Return (X, Y) of the center of cell containing provided text 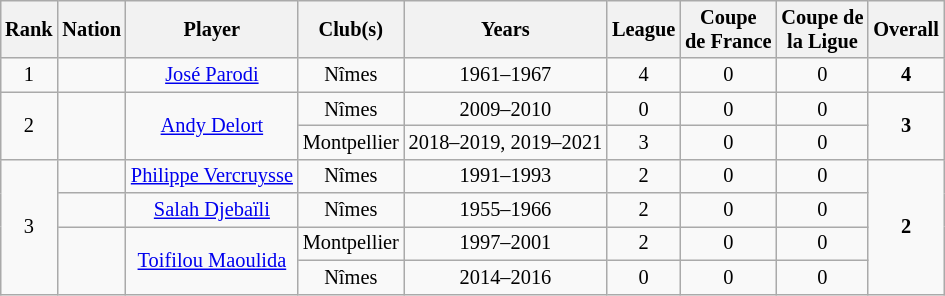
Philippe Vercruysse (212, 176)
Coupe dela Ligue (823, 29)
1997–2001 (506, 243)
Andy Delort (212, 126)
League (644, 29)
Toifilou Maoulida (212, 260)
1955–1966 (506, 210)
Overall (906, 29)
Years (506, 29)
2018–2019, 2019–2021 (506, 142)
Nation (92, 29)
1 (28, 75)
2009–2010 (506, 109)
José Parodi (212, 75)
1991–1993 (506, 176)
Player (212, 29)
Rank (28, 29)
Coupe de France (728, 29)
Club(s) (351, 29)
2014–2016 (506, 277)
1961–1967 (506, 75)
Salah Djebaïli (212, 210)
